Search for the cell housing the specified text and yield its (X, Y) center coordinate. 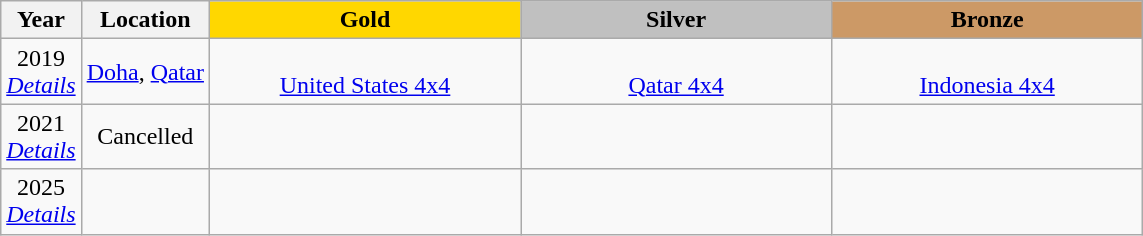
2019 Details (41, 72)
Cancelled (145, 136)
Year (41, 20)
Gold (364, 20)
Qatar 4x4 (676, 72)
Indonesia 4x4 (988, 72)
2025 Details (41, 202)
United States 4x4 (364, 72)
Silver (676, 20)
Location (145, 20)
Bronze (988, 20)
Doha, Qatar (145, 72)
2021 Details (41, 136)
